Locate the cell with the specified text and output its (x, y) center coordinate. 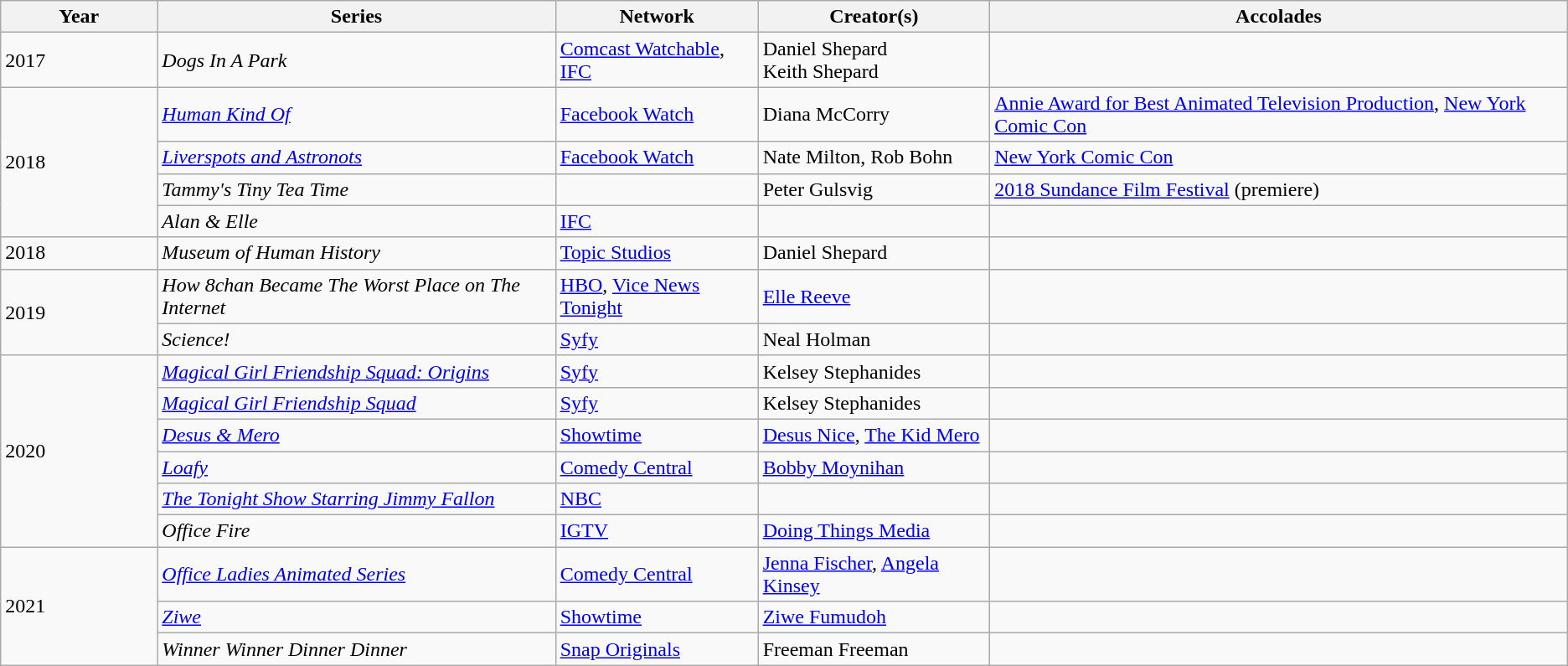
Year (79, 17)
Office Ladies Animated Series (357, 575)
Magical Girl Friendship Squad (357, 403)
Ziwe Fumudoh (874, 617)
The Tonight Show Starring Jimmy Fallon (357, 499)
2021 (79, 607)
Doing Things Media (874, 531)
Ziwe (357, 617)
Human Kind Of (357, 114)
NBC (657, 499)
Alan & Elle (357, 221)
Loafy (357, 467)
Dogs In A Park (357, 60)
Bobby Moynihan (874, 467)
Science! (357, 339)
Museum of Human History (357, 253)
Desus Nice, The Kid Mero (874, 435)
Liverspots and Astronots (357, 157)
2018 Sundance Film Festival (premiere) (1279, 189)
Freeman Freeman (874, 649)
IFC (657, 221)
Network (657, 17)
Daniel Shepard (874, 253)
Snap Originals (657, 649)
Tammy's Tiny Tea Time (357, 189)
Daniel Shepard Keith Shepard (874, 60)
Accolades (1279, 17)
Desus & Mero (357, 435)
Annie Award for Best Animated Television Production, New York Comic Con (1279, 114)
Jenna Fischer, Angela Kinsey (874, 575)
Neal Holman (874, 339)
How 8chan Became The Worst Place on The Internet (357, 297)
IGTV (657, 531)
Series (357, 17)
Diana McCorry (874, 114)
New York Comic Con (1279, 157)
Winner Winner Dinner Dinner (357, 649)
2017 (79, 60)
Elle Reeve (874, 297)
Magical Girl Friendship Squad: Origins (357, 371)
Creator(s) (874, 17)
2020 (79, 451)
2019 (79, 312)
HBO, Vice News Tonight (657, 297)
Topic Studios (657, 253)
Comcast Watchable, IFC (657, 60)
Peter Gulsvig (874, 189)
Nate Milton, Rob Bohn (874, 157)
Office Fire (357, 531)
